Output the [x, y] coordinate of the center of the cell containing the given text.  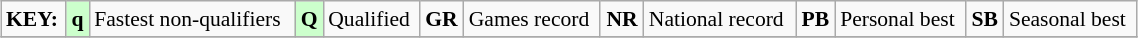
Games record [532, 19]
GR [442, 19]
Fastest non-qualifiers [192, 19]
Personal best [900, 19]
PB [816, 19]
NR [622, 19]
Q [309, 19]
q [78, 19]
Seasonal best [1070, 19]
SB [985, 19]
KEY: [34, 19]
Qualified [371, 19]
National record [720, 19]
